Pinpoint the cell where the given text exists, returning its (X, Y) midpoint coordinate. 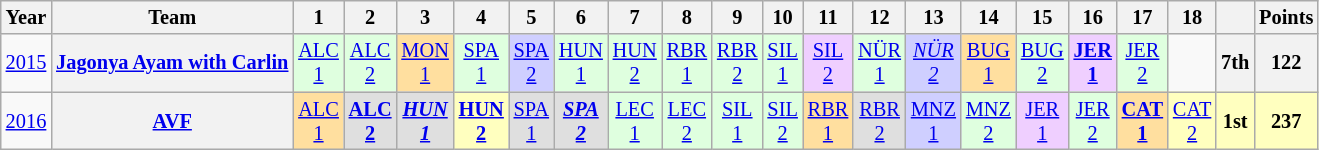
BUG2 (1042, 63)
CAT1 (1142, 121)
CAT2 (1192, 121)
12 (880, 17)
14 (988, 17)
MNZ2 (988, 121)
11 (828, 17)
3 (424, 17)
7 (635, 17)
4 (482, 17)
18 (1192, 17)
237 (1286, 121)
15 (1042, 17)
122 (1286, 63)
Jagonya Ayam with Carlin (172, 63)
7th (1235, 63)
1 (318, 17)
17 (1142, 17)
13 (934, 17)
2 (370, 17)
8 (687, 17)
9 (737, 17)
Year (26, 17)
MNZ1 (934, 121)
NÜR2 (934, 63)
MON1 (424, 63)
Team (172, 17)
LEC1 (635, 121)
AVF (172, 121)
5 (532, 17)
10 (782, 17)
16 (1093, 17)
2016 (26, 121)
LEC2 (687, 121)
NÜR1 (880, 63)
Points (1286, 17)
1st (1235, 121)
2015 (26, 63)
BUG1 (988, 63)
6 (581, 17)
